Provide the [x, y] coordinate of the cell's center where the given text is located.  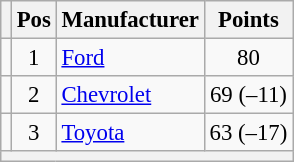
3 [34, 133]
Pos [34, 20]
80 [248, 58]
2 [34, 95]
63 (–17) [248, 133]
Points [248, 20]
Ford [130, 58]
Manufacturer [130, 20]
1 [34, 58]
Toyota [130, 133]
Chevrolet [130, 95]
69 (–11) [248, 95]
